Search for the cell housing the specified text and yield its [X, Y] center coordinate. 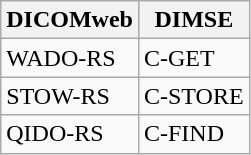
QIDO-RS [70, 134]
C-STORE [194, 96]
WADO-RS [70, 58]
DIMSE [194, 20]
C-GET [194, 58]
DICOMweb [70, 20]
STOW-RS [70, 96]
C-FIND [194, 134]
